Return the [x, y] coordinate for the center point of the cell that contains the specified text.  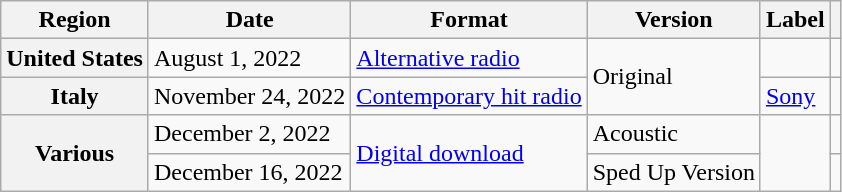
November 24, 2022 [249, 96]
Acoustic [674, 134]
December 16, 2022 [249, 172]
United States [75, 58]
Italy [75, 96]
Sony [795, 96]
Digital download [469, 153]
Contemporary hit radio [469, 96]
Original [674, 77]
Date [249, 20]
August 1, 2022 [249, 58]
Sped Up Version [674, 172]
Alternative radio [469, 58]
Format [469, 20]
Version [674, 20]
Various [75, 153]
Region [75, 20]
Label [795, 20]
December 2, 2022 [249, 134]
